Provide the (x, y) coordinate of the cell's center where the given text is located.  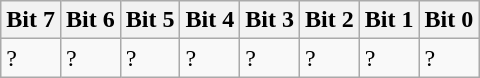
Bit 3 (270, 20)
Bit 2 (329, 20)
Bit 6 (90, 20)
Bit 1 (389, 20)
Bit 4 (210, 20)
Bit 7 (31, 20)
Bit 5 (150, 20)
Bit 0 (449, 20)
